Detect which cell encompasses the target text, then output its (X, Y) center coordinate. 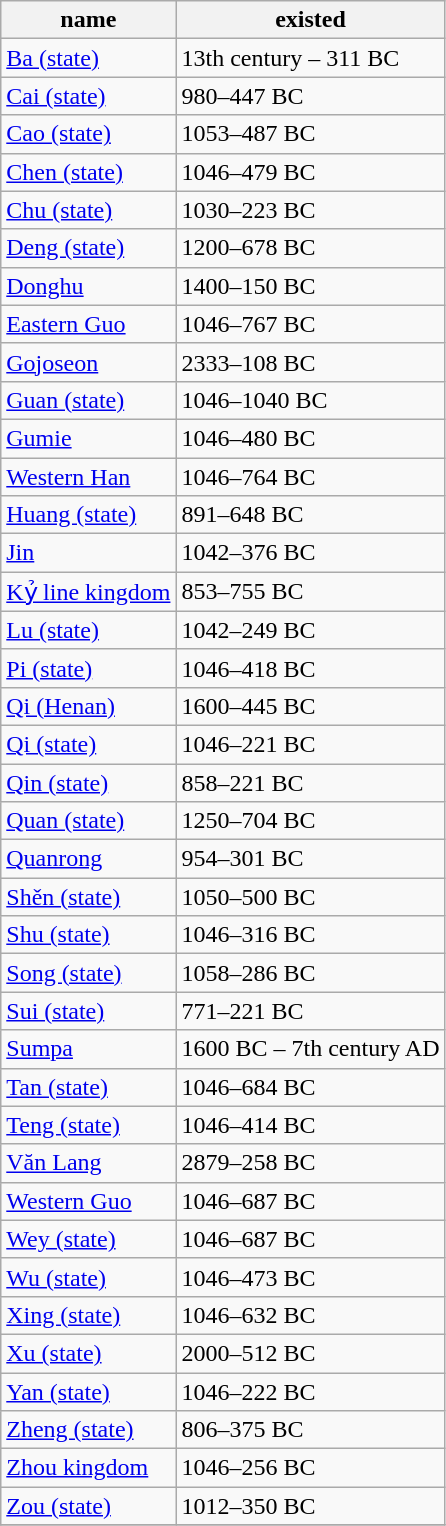
Huang (state) (88, 515)
1046–684 BC (310, 1087)
Wey (state) (88, 1239)
1046–1040 BC (310, 400)
Zou (state) (88, 1506)
Zhou kingdom (88, 1468)
1030–223 BC (310, 210)
Shu (state) (88, 935)
Cai (state) (88, 96)
1046–221 BC (310, 744)
Tan (state) (88, 1087)
1046–418 BC (310, 668)
Cao (state) (88, 134)
1046–480 BC (310, 438)
Chu (state) (88, 210)
1046–256 BC (310, 1468)
1046–222 BC (310, 1391)
1046–414 BC (310, 1125)
1046–632 BC (310, 1315)
Song (state) (88, 973)
Kỷ line kingdom (88, 592)
Qi (state) (88, 744)
Deng (state) (88, 248)
1400–150 BC (310, 286)
1600–445 BC (310, 706)
Sui (state) (88, 1011)
771–221 BC (310, 1011)
Zheng (state) (88, 1430)
2333–108 BC (310, 362)
13th century – 311 BC (310, 58)
1053–487 BC (310, 134)
806–375 BC (310, 1430)
Xing (state) (88, 1315)
Teng (state) (88, 1125)
Western Han (88, 477)
Yan (state) (88, 1391)
2879–258 BC (310, 1163)
Western Guo (88, 1201)
Gumie (88, 438)
980–447 BC (310, 96)
954–301 BC (310, 859)
Shěn (state) (88, 897)
853–755 BC (310, 592)
1046–316 BC (310, 935)
1042–249 BC (310, 630)
Ba (state) (88, 58)
1600 BC – 7th century AD (310, 1049)
1046–473 BC (310, 1277)
Wu (state) (88, 1277)
Sumpa (88, 1049)
858–221 BC (310, 783)
Chen (state) (88, 172)
1042–376 BC (310, 553)
Qi (Henan) (88, 706)
Donghu (88, 286)
891–648 BC (310, 515)
Quanrong (88, 859)
Qin (state) (88, 783)
1046–479 BC (310, 172)
Lu (state) (88, 630)
Pi (state) (88, 668)
2000–512 BC (310, 1353)
Xu (state) (88, 1353)
1046–764 BC (310, 477)
1058–286 BC (310, 973)
Jin (88, 553)
Eastern Guo (88, 324)
Văn Lang (88, 1163)
Guan (state) (88, 400)
1050–500 BC (310, 897)
1200–678 BC (310, 248)
Gojoseon (88, 362)
1250–704 BC (310, 821)
1046–767 BC (310, 324)
Quan (state) (88, 821)
existed (310, 20)
1012–350 BC (310, 1506)
name (88, 20)
